Provide the (x, y) coordinate of the cell's center where the given text is located.  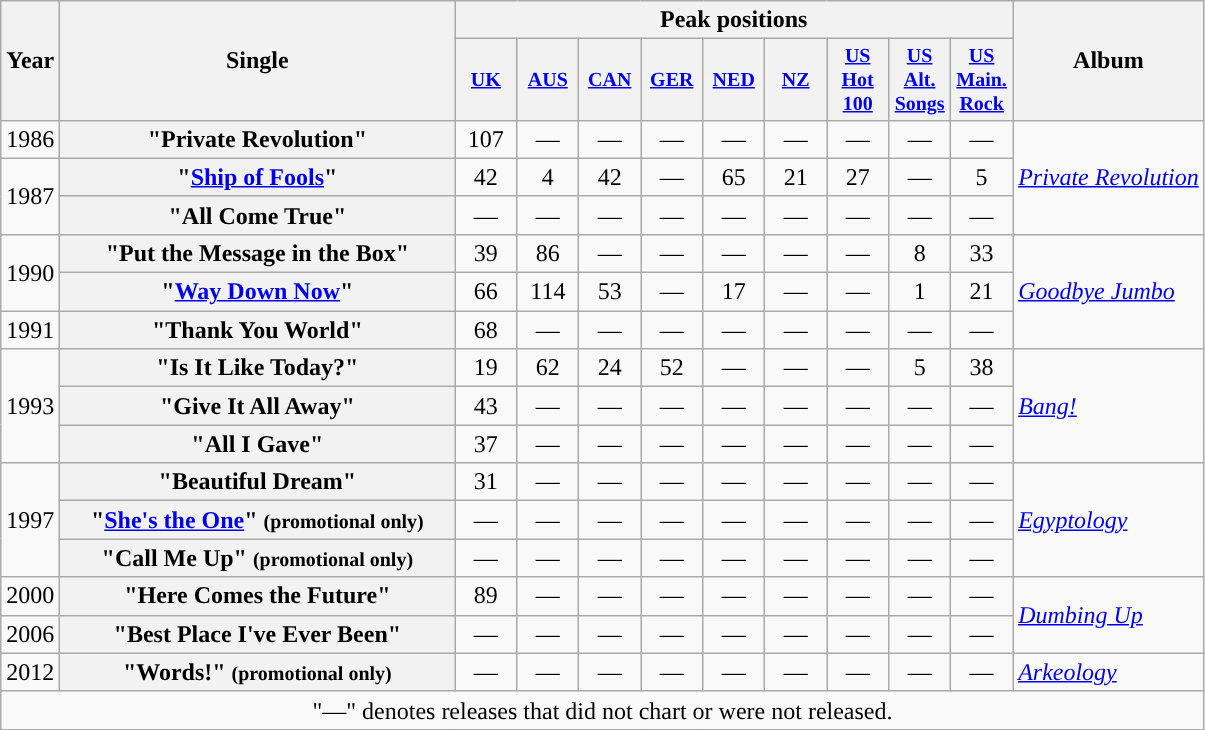
"Here Comes the Future" (258, 596)
33 (982, 253)
62 (548, 368)
39 (486, 253)
38 (982, 368)
Year (30, 61)
Dumbing Up (1109, 615)
27 (858, 177)
1987 (30, 196)
NZ (796, 80)
Arkeology (1109, 672)
114 (548, 292)
"All Come True" (258, 215)
AUS (548, 80)
"Give It All Away" (258, 406)
Goodbye Jumbo (1109, 291)
"—" denotes releases that did not chart or were not released. (603, 710)
1991 (30, 330)
2006 (30, 634)
"Way Down Now" (258, 292)
Bang! (1109, 406)
31 (486, 482)
"Call Me Up" (promotional only) (258, 558)
17 (734, 292)
24 (610, 368)
USAlt. Songs (920, 80)
Private Revolution (1109, 177)
1997 (30, 520)
43 (486, 406)
"All I Gave" (258, 444)
Peak positions (734, 20)
UK (486, 80)
89 (486, 596)
"Put the Message in the Box" (258, 253)
Single (258, 61)
86 (548, 253)
65 (734, 177)
1993 (30, 406)
NED (734, 80)
8 (920, 253)
Egyptology (1109, 520)
"Ship of Fools" (258, 177)
GER (672, 80)
68 (486, 330)
"Is It Like Today?" (258, 368)
"Private Revolution" (258, 139)
"Words!" (promotional only) (258, 672)
"Thank You World" (258, 330)
107 (486, 139)
52 (672, 368)
1 (920, 292)
2012 (30, 672)
1986 (30, 139)
"She's the One" (promotional only) (258, 520)
CAN (610, 80)
37 (486, 444)
53 (610, 292)
"Best Place I've Ever Been" (258, 634)
66 (486, 292)
2000 (30, 596)
4 (548, 177)
USMain. Rock (982, 80)
USHot 100 (858, 80)
"Beautiful Dream" (258, 482)
19 (486, 368)
Album (1109, 61)
1990 (30, 272)
